Identify which cell holds the provided text, then report its (x, y) central coordinate. 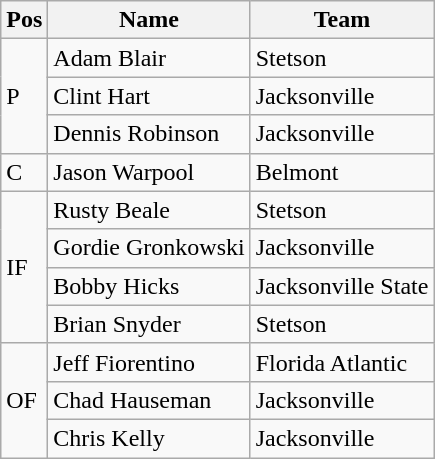
Name (149, 20)
Clint Hart (149, 96)
Dennis Robinson (149, 134)
Bobby Hicks (149, 286)
Gordie Gronkowski (149, 248)
Jeff Fiorentino (149, 362)
Adam Blair (149, 58)
Pos (24, 20)
Jason Warpool (149, 172)
Jacksonville State (342, 286)
Chris Kelly (149, 438)
Chad Hauseman (149, 400)
Florida Atlantic (342, 362)
Belmont (342, 172)
Brian Snyder (149, 324)
OF (24, 400)
C (24, 172)
Rusty Beale (149, 210)
P (24, 96)
IF (24, 267)
Team (342, 20)
